Identify which cell holds the provided text, then report its (X, Y) central coordinate. 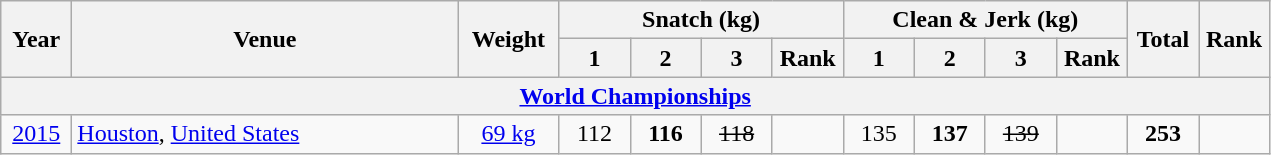
Snatch (kg) (701, 20)
Clean & Jerk (kg) (985, 20)
69 kg (508, 134)
2015 (36, 134)
Houston, United States (265, 134)
World Championships (636, 96)
Year (36, 39)
253 (1162, 134)
Total (1162, 39)
137 (950, 134)
139 (1020, 134)
Weight (508, 39)
135 (878, 134)
116 (666, 134)
118 (736, 134)
112 (594, 134)
Venue (265, 39)
